Return [X, Y] of the center of cell containing provided text 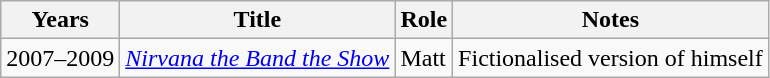
Years [60, 20]
2007–2009 [60, 58]
Title [258, 20]
Role [424, 20]
Nirvana the Band the Show [258, 58]
Matt [424, 58]
Fictionalised version of himself [611, 58]
Notes [611, 20]
